From the cell containing the given text, extract its center point as [x, y] coordinate. 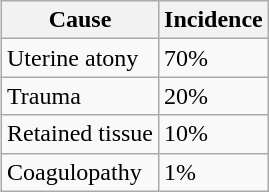
70% [214, 58]
Uterine atony [80, 58]
10% [214, 134]
1% [214, 172]
Retained tissue [80, 134]
Coagulopathy [80, 172]
Incidence [214, 20]
Cause [80, 20]
20% [214, 96]
Trauma [80, 96]
